Return (X, Y) of the center of cell containing provided text 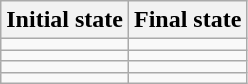
Final state (187, 20)
Initial state (65, 20)
